Identify which cell holds the provided text, then report its [X, Y] central coordinate. 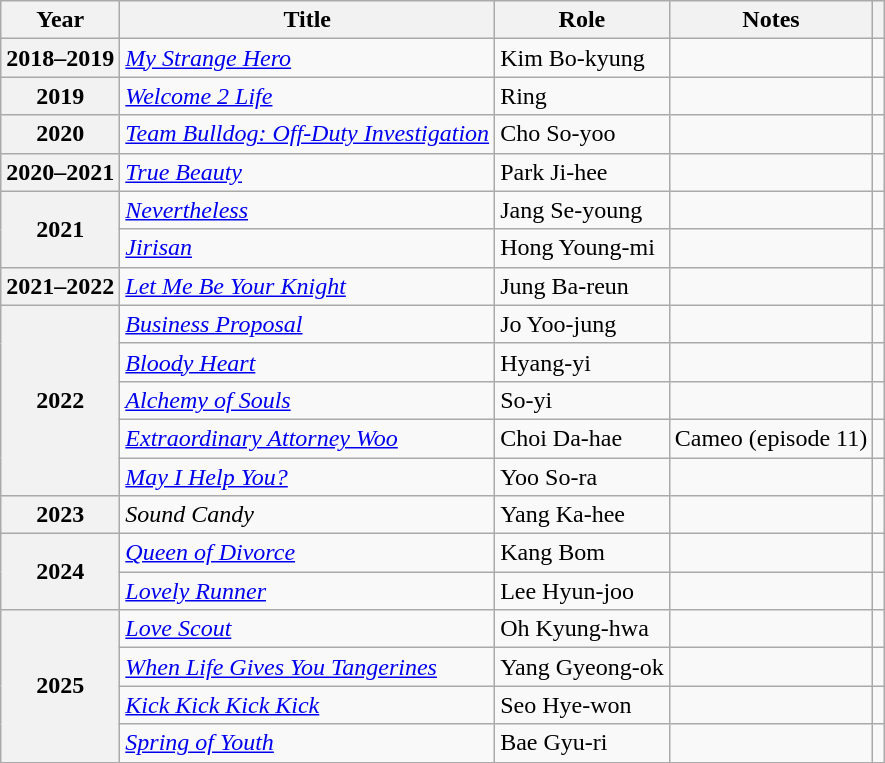
Lee Hyun-joo [582, 591]
2021 [60, 229]
Jo Yoo-jung [582, 324]
Kick Kick Kick Kick [308, 705]
May I Help You? [308, 477]
Park Ji-hee [582, 172]
Kim Bo-kyung [582, 58]
Extraordinary Attorney Woo [308, 438]
Jang Se-young [582, 210]
Role [582, 20]
Yang Gyeong-ok [582, 667]
Team Bulldog: Off-Duty Investigation [308, 134]
Queen of Divorce [308, 553]
2020–2021 [60, 172]
2023 [60, 515]
Let Me Be Your Knight [308, 286]
So-yi [582, 400]
Kang Bom [582, 553]
My Strange Hero [308, 58]
Hyang-yi [582, 362]
Nevertheless [308, 210]
Jung Ba-reun [582, 286]
Sound Candy [308, 515]
Bae Gyu-ri [582, 743]
Spring of Youth [308, 743]
Cameo (episode 11) [770, 438]
Yoo So-ra [582, 477]
True Beauty [308, 172]
Ring [582, 96]
Yang Ka-hee [582, 515]
2019 [60, 96]
Choi Da-hae [582, 438]
2018–2019 [60, 58]
Oh Kyung-hwa [582, 629]
Bloody Heart [308, 362]
2024 [60, 572]
2025 [60, 686]
Notes [770, 20]
Business Proposal [308, 324]
Jirisan [308, 248]
Seo Hye-won [582, 705]
2020 [60, 134]
Hong Young-mi [582, 248]
2021–2022 [60, 286]
Lovely Runner [308, 591]
Year [60, 20]
Alchemy of Souls [308, 400]
2022 [60, 400]
Title [308, 20]
Love Scout [308, 629]
Welcome 2 Life [308, 96]
When Life Gives You Tangerines [308, 667]
Cho So-yoo [582, 134]
